Output the [X, Y] coordinate of the center of the cell containing the given text.  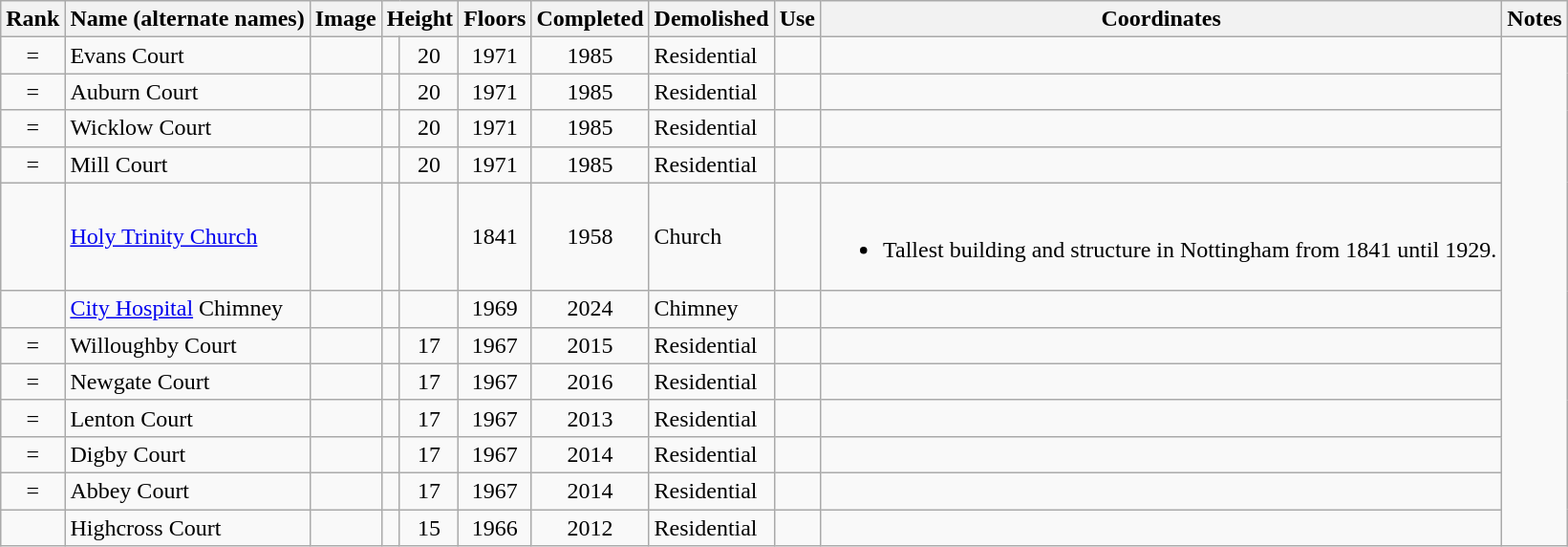
15 [428, 527]
City Hospital Chimney [187, 309]
Evans Court [187, 55]
Notes [1535, 19]
2012 [591, 527]
Coordinates [1160, 19]
Lenton Court [187, 418]
2024 [591, 309]
Completed [591, 19]
Mill Court [187, 164]
1969 [495, 309]
Name (alternate names) [187, 19]
Digby Court [187, 454]
Floors [495, 19]
2015 [591, 345]
Height [419, 19]
Image [346, 19]
1958 [591, 237]
Wicklow Court [187, 128]
Demolished [711, 19]
Rank [32, 19]
Newgate Court [187, 382]
Highcross Court [187, 527]
1966 [495, 527]
Church [711, 237]
Willoughby Court [187, 345]
Chimney [711, 309]
2016 [591, 382]
Tallest building and structure in Nottingham from 1841 until 1929. [1160, 237]
1841 [495, 237]
Holy Trinity Church [187, 237]
Abbey Court [187, 491]
2013 [591, 418]
Auburn Court [187, 92]
Use [797, 19]
